Scan for the cell matching the given text and deliver its [X, Y] coordinate at center. 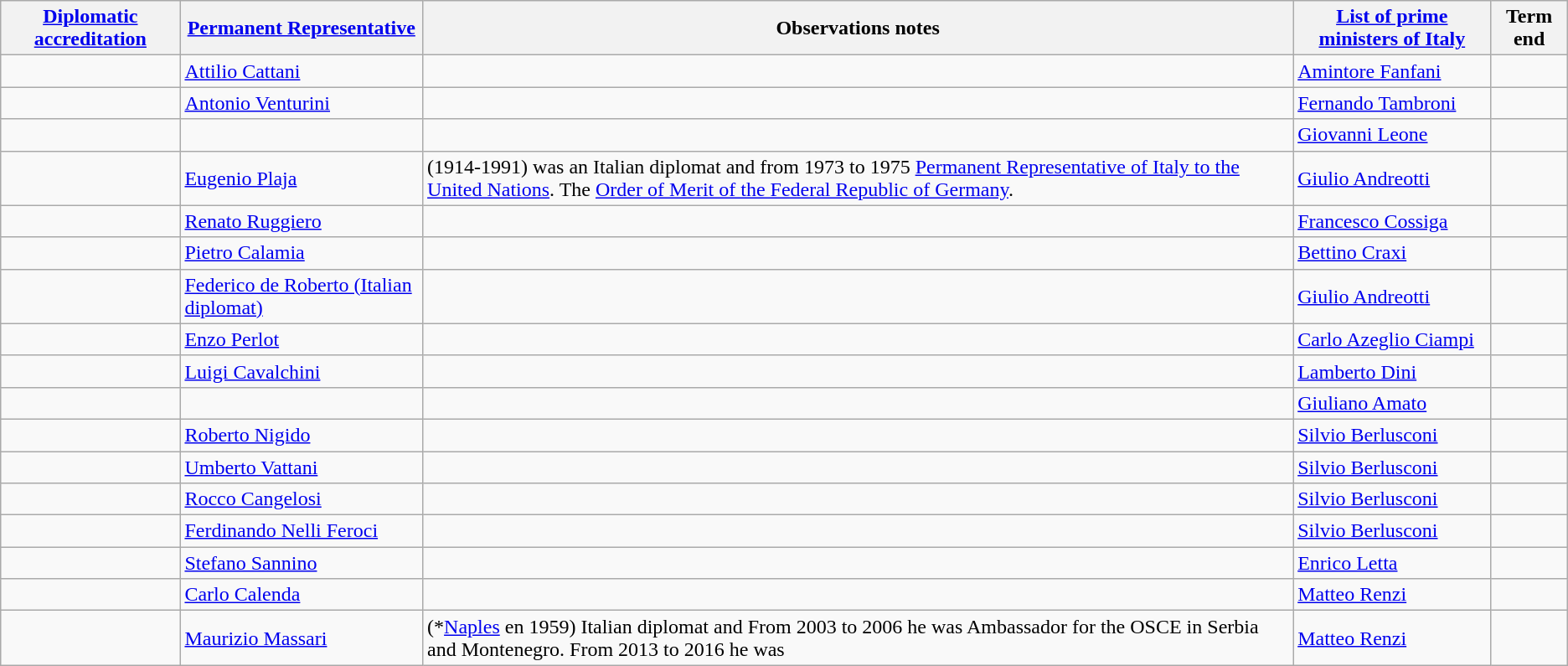
Observations notes [858, 28]
Lamberto Dini [1392, 371]
Carlo Azeglio Ciampi [1392, 339]
List of prime ministers of Italy [1392, 28]
(*Naples en 1959) Italian diplomat and From 2003 to 2006 he was Ambassador for the OSCE in Serbia and Montenegro. From 2013 to 2016 he was [858, 638]
Antonio Venturini [302, 103]
Permanent Representative [302, 28]
Diplomatic accreditation [90, 28]
Maurizio Massari [302, 638]
Carlo Calenda [302, 595]
Eugenio Plaja [302, 178]
Enzo Perlot [302, 339]
Giovanni Leone [1392, 135]
Fernando Tambroni [1392, 103]
Umberto Vattani [302, 467]
Federico de Roberto (Italian diplomat) [302, 297]
Giuliano Amato [1392, 403]
Amintore Fanfani [1392, 71]
Term end [1529, 28]
Rocco Cangelosi [302, 499]
Attilio Cattani [302, 71]
Stefano Sannino [302, 563]
Bettino Craxi [1392, 253]
Renato Ruggiero [302, 221]
Luigi Cavalchini [302, 371]
Roberto Nigido [302, 435]
Pietro Calamia [302, 253]
Francesco Cossiga [1392, 221]
Ferdinando Nelli Feroci [302, 531]
Enrico Letta [1392, 563]
